Extract the (x, y) coordinate from the center of the cell holding the provided text.  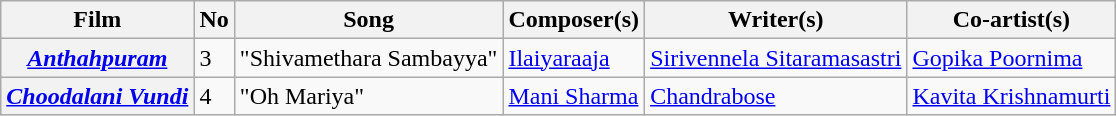
Composer(s) (574, 20)
Kavita Krishnamurti (1012, 96)
Anthahpuram (98, 58)
Ilaiyaraaja (574, 58)
3 (214, 58)
"Shivamethara Sambayya" (368, 58)
Co-artist(s) (1012, 20)
"Oh Mariya" (368, 96)
Film (98, 20)
4 (214, 96)
Mani Sharma (574, 96)
Gopika Poornima (1012, 58)
Sirivennela Sitaramasastri (776, 58)
Writer(s) (776, 20)
Choodalani Vundi (98, 96)
Song (368, 20)
No (214, 20)
Chandrabose (776, 96)
